For the text-containing cell, return its midpoint in [x, y] coordinate format. 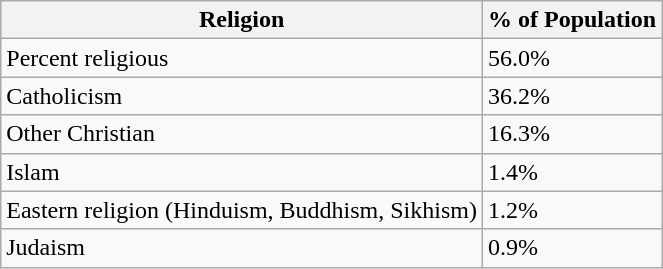
Eastern religion (Hinduism, Buddhism, Sikhism) [242, 210]
Other Christian [242, 134]
0.9% [572, 248]
16.3% [572, 134]
36.2% [572, 96]
1.4% [572, 172]
Islam [242, 172]
1.2% [572, 210]
% of Population [572, 20]
Religion [242, 20]
Percent religious [242, 58]
Judaism [242, 248]
56.0% [572, 58]
Catholicism [242, 96]
